Provide the [X, Y] coordinate of the cell's center where the given text is located.  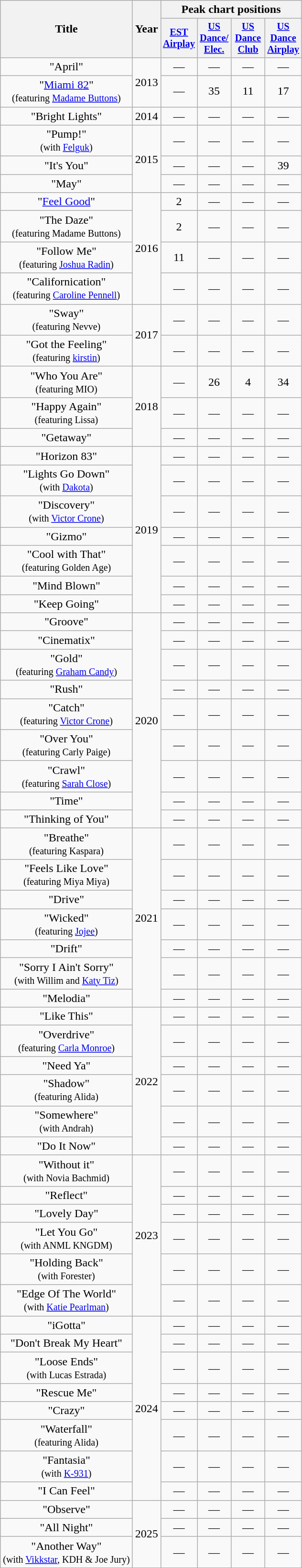
"Discovery" (with Victor Crone) [66, 512]
USDance/Elec. [214, 38]
2023 [146, 1235]
"Need Ya" [66, 1066]
"Waterfall"(featuring Alida) [66, 1435]
"Pump!" (with Felguk) [66, 141]
39 [283, 165]
"Loose Ends"(with Lucas Estrada) [66, 1368]
"Like This" [66, 1016]
"Mind Blown" [66, 586]
"Don't Break My Heart" [66, 1343]
"Bright Lights" [66, 116]
2015 [146, 159]
"May" [66, 184]
"Sway" (featuring Nevve) [66, 319]
"Drive" [66, 900]
"Follow Me" (featuring Joshua Radin) [66, 257]
2025 [146, 1534]
17 [283, 92]
"Lights Go Down" (with Dakota) [66, 480]
2016 [146, 249]
"All Night" [66, 1527]
"Observe" [66, 1509]
"Let You Go"(with ANML KNGDM) [66, 1238]
"Cinematix" [66, 640]
"Rush" [66, 689]
"Getaway" [66, 437]
"It's You" [66, 165]
"Rescue Me" [66, 1393]
"Californication" (featuring Caroline Pennell) [66, 289]
"Sorry I Ain't Sorry" (with Willim and Katy Tiz) [66, 973]
"Do It Now" [66, 1146]
"I Can Feel" [66, 1491]
ESTAirplay [179, 38]
"Fantasia"(with K-931) [66, 1467]
"The Daze" (featuring Madame Buttons) [66, 227]
"Thinking of You" [66, 819]
"Feels Like Love"(featuring Miya Miya) [66, 875]
2017 [146, 335]
Year [146, 29]
26 [214, 381]
4 [248, 381]
USDanceAirplay [283, 38]
"Another Way"(with Vikkstar, KDH & Joe Jury) [66, 1552]
2014 [146, 116]
"Lovely Day" [66, 1213]
"Somewhere" (with Andrah) [66, 1122]
2018 [146, 406]
34 [283, 381]
"Got the Feeling" (featuring kirstin) [66, 351]
"Time" [66, 801]
"Cool with That"(featuring Golden Age) [66, 561]
2024 [146, 1408]
2013 [146, 82]
"Over You" (featuring Carly Paige) [66, 745]
"April" [66, 66]
"Melodia" [66, 998]
"Without it" (with Novia Bachmid) [66, 1170]
2022 [146, 1081]
"Catch" (featuring Victor Crone) [66, 714]
2020 [146, 721]
"Drift" [66, 949]
"Horizon 83" [66, 456]
"Shadow" (featuring Alida) [66, 1090]
"Wicked" (featuring Jojee) [66, 925]
Peak chart positions [231, 10]
"Gold" (featuring Graham Candy) [66, 664]
USDanceClub [248, 38]
"Holding Back"(with Forester) [66, 1269]
"Gizmo" [66, 536]
"Overdrive"(featuring Carla Monroe) [66, 1041]
"Edge Of The World"(with Katie Pearlman) [66, 1300]
"Keep Going" [66, 604]
"Crawl" (featuring Sarah Close) [66, 776]
Title [66, 29]
"Miami 82" (featuring Madame Buttons) [66, 92]
"Feel Good" [66, 202]
2019 [146, 530]
35 [214, 92]
2021 [146, 917]
"Reflect" [66, 1195]
"iGotta" [66, 1325]
"Groove" [66, 622]
"Who You Are" (featuring MIO) [66, 381]
"Happy Again" (featuring Lissa) [66, 413]
"Crazy" [66, 1411]
"Breathe" (featuring Kaspara) [66, 843]
